Identify which cell holds the provided text, then report its [X, Y] central coordinate. 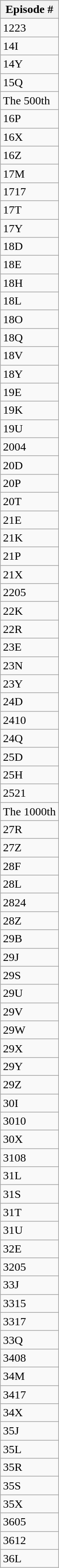
14I [30, 46]
16P [30, 119]
29S [30, 975]
24Q [30, 738]
3010 [30, 1121]
23N [30, 666]
20T [30, 501]
3205 [30, 1267]
33J [30, 1285]
18H [30, 283]
29B [30, 939]
31U [30, 1230]
Episode # [30, 10]
31S [30, 1194]
35X [30, 1504]
16X [30, 137]
28F [30, 866]
21K [30, 538]
35R [30, 1467]
22K [30, 611]
30I [30, 1103]
29Z [30, 1084]
19E [30, 392]
18L [30, 301]
3408 [30, 1358]
24D [30, 702]
15Q [30, 82]
21E [30, 519]
18Q [30, 338]
29U [30, 993]
1223 [30, 28]
20P [30, 483]
29V [30, 1012]
29W [30, 1030]
18Y [30, 374]
19K [30, 410]
21X [30, 575]
28Z [30, 921]
29X [30, 1048]
36L [30, 1558]
The 500th [30, 101]
3605 [30, 1522]
2410 [30, 720]
23Y [30, 684]
27R [30, 830]
27Z [30, 848]
17T [30, 210]
21P [30, 556]
1717 [30, 192]
14Y [30, 64]
33Q [30, 1340]
3108 [30, 1158]
22R [30, 629]
18D [30, 247]
2521 [30, 793]
3317 [30, 1321]
17Y [30, 228]
35J [30, 1431]
20D [30, 465]
2205 [30, 593]
18E [30, 265]
3417 [30, 1395]
18V [30, 356]
28L [30, 884]
35S [30, 1486]
35L [30, 1449]
31L [30, 1176]
3612 [30, 1540]
25D [30, 756]
2824 [30, 902]
30X [30, 1139]
16Z [30, 155]
23E [30, 647]
2004 [30, 447]
The 1000th [30, 812]
32E [30, 1249]
25H [30, 775]
18O [30, 319]
19U [30, 429]
34X [30, 1413]
31T [30, 1212]
34M [30, 1376]
29Y [30, 1066]
17M [30, 173]
29J [30, 957]
3315 [30, 1303]
